Identify which cell holds the provided text, then report its (x, y) central coordinate. 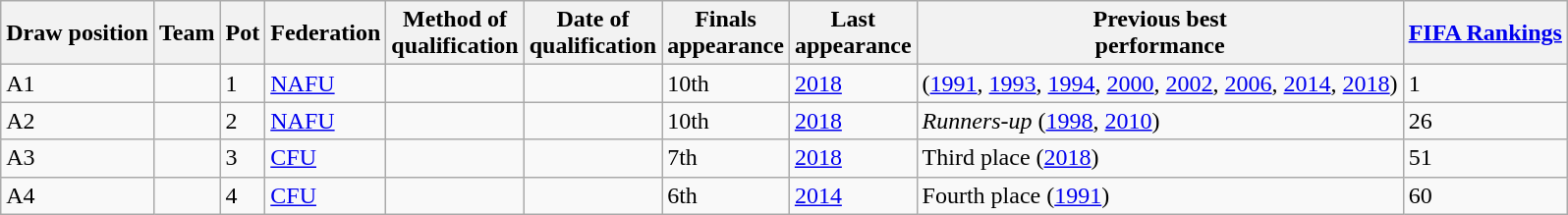
Fourth place (1991) (1159, 195)
Method ofqualification (455, 33)
Draw position (78, 33)
A3 (78, 158)
7th (726, 158)
6th (726, 195)
26 (1485, 121)
2014 (853, 195)
2 (243, 121)
FIFA Rankings (1485, 33)
Team (187, 33)
Runners-up (1998, 2010) (1159, 121)
60 (1485, 195)
51 (1485, 158)
4 (243, 195)
Pot (243, 33)
A2 (78, 121)
Date ofqualification (592, 33)
A4 (78, 195)
(1991, 1993, 1994, 2000, 2002, 2006, 2014, 2018) (1159, 83)
A1 (78, 83)
Previous bestperformance (1159, 33)
Federation (326, 33)
3 (243, 158)
Lastappearance (853, 33)
Third place (2018) (1159, 158)
Finalsappearance (726, 33)
